Return the [X, Y] coordinate for the center point of the cell that contains the specified text.  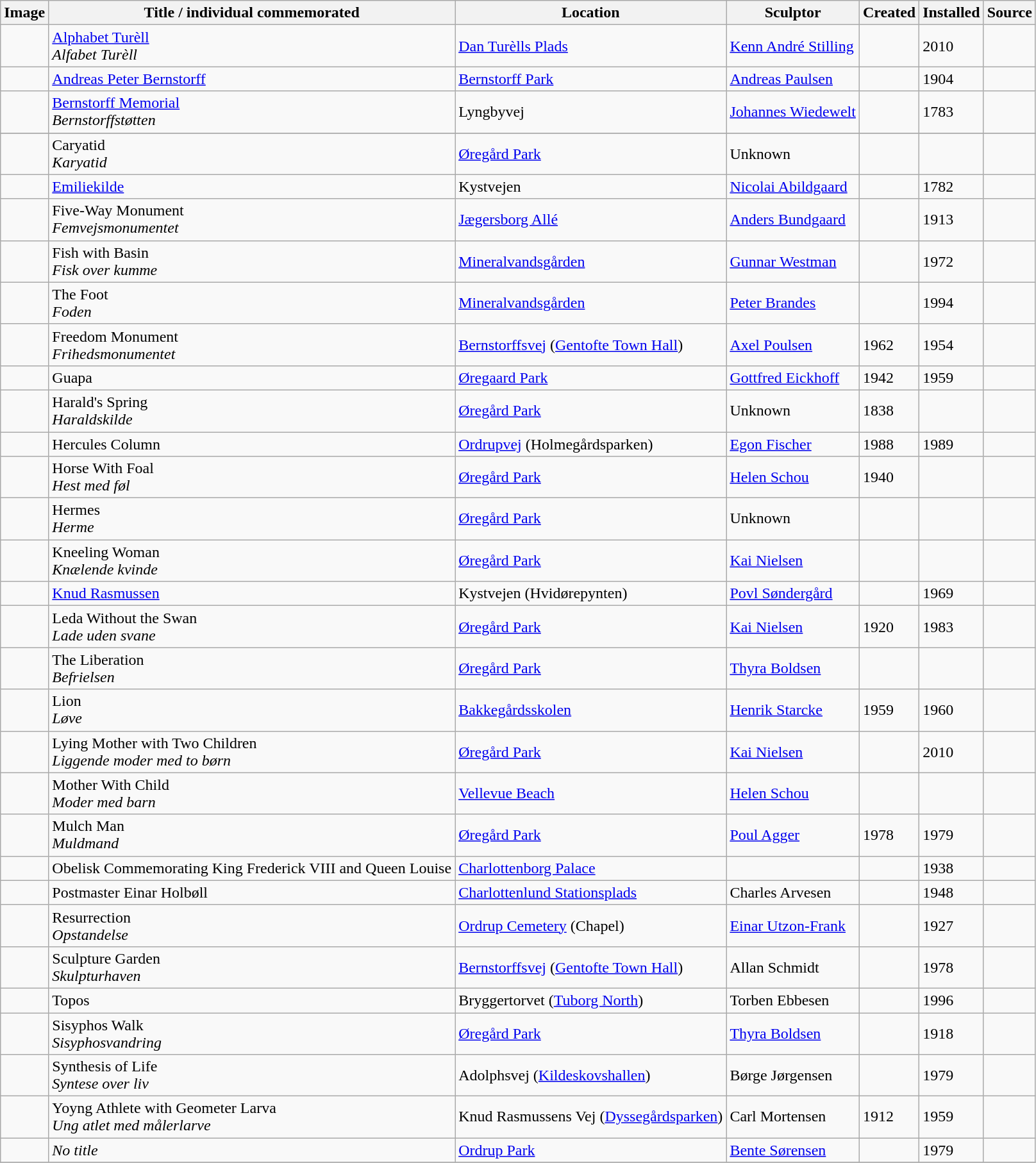
The Liberation Befrielsen [252, 668]
Bakkegårdsskolen [591, 710]
Mother With Child Moder med barn [252, 794]
Allan Schmidt [793, 967]
1962 [889, 345]
Postmaster Einar Holbøll [252, 892]
Bernstorff MemorialBernstorffstøtten [252, 112]
Charlottenborg Palace [591, 868]
1838 [889, 410]
1948 [951, 892]
Lyngbyvej [591, 112]
Horse With Foal Hest med føl [252, 477]
1960 [951, 710]
Einar Utzon-Frank [793, 926]
Obelisk Commemorating King Frederick VIII and Queen Louise [252, 868]
1927 [951, 926]
Ordrup Cemetery (Chapel) [591, 926]
Kneeling Woman Knælende kvinde [252, 560]
LionLøve [252, 710]
Title / individual commemorated [252, 13]
Sculptor [793, 13]
Kenn André Stilling [793, 46]
Kystvejen [591, 187]
Gottfred Eickhoff [793, 378]
Bryggertorvet (Tuborg North) [591, 1000]
1938 [951, 868]
Emiliekilde [252, 187]
Charlottenlund Stationsplads [591, 892]
1983 [951, 627]
Øregaard Park [591, 378]
Adolphsvej (Kildeskovshallen) [591, 1076]
Jægersborg Allé [591, 219]
1989 [951, 444]
Guapa [252, 378]
Henrik Starcke [793, 710]
Ordrupvej (Holmegårdsparken) [591, 444]
Source [1009, 13]
Hercules Column [252, 444]
Bente Sørensen [793, 1150]
Caryatid Karyatid [252, 154]
Knud Rasmussens Vej (Dyssegårdsparken) [591, 1117]
1912 [889, 1117]
Image [24, 13]
1969 [951, 594]
1988 [889, 444]
Charles Arvesen [793, 892]
Dan Turèlls Plads [591, 46]
Location [591, 13]
Andreas Paulsen [793, 79]
Knud Rasmussen [252, 594]
1972 [951, 262]
Created [889, 13]
1942 [889, 378]
1782 [951, 187]
Yoyng Athlete with Geometer LarvaUng atlet med målerlarve [252, 1117]
Sculpture GardenSkulpturhaven [252, 967]
Five-Way Monument Femvejsmonumentet [252, 219]
Poul Agger [793, 835]
Leda Without the Swan Lade uden svane [252, 627]
ResurrectionOpstandelse [252, 926]
Ordrup Park [591, 1150]
Fish with Basin Fisk over kumme [252, 262]
1904 [951, 79]
1913 [951, 219]
Vellevue Beach [591, 794]
Bernstorff Park [591, 79]
1783 [951, 112]
Mulch ManMuldmand [252, 835]
Nicolai Abildgaard [793, 187]
Povl Søndergård [793, 594]
Torben Ebbesen [793, 1000]
Børge Jørgensen [793, 1076]
1996 [951, 1000]
Harald's Spring Haraldskilde [252, 410]
Freedom Monument Frihedsmonumentet [252, 345]
Installed [951, 13]
Kystvejen (Hvidørepynten) [591, 594]
Lying Mother with Two Children Liggende moder med to børn [252, 751]
Anders Bundgaard [793, 219]
Topos [252, 1000]
Gunnar Westman [793, 262]
Sisyphos Walk Sisyphosvandring [252, 1033]
1994 [951, 303]
Peter Brandes [793, 303]
The Foot Foden [252, 303]
1918 [951, 1033]
Egon Fischer [793, 444]
1954 [951, 345]
Hermes Herme [252, 519]
Alphabet Turèll Alfabet Turèll [252, 46]
Johannes Wiedewelt [793, 112]
1940 [889, 477]
Carl Mortensen [793, 1117]
1920 [889, 627]
Andreas Peter Bernstorff [252, 79]
Synthesis of LifeSyntese over liv [252, 1076]
Axel Poulsen [793, 345]
No title [252, 1150]
